Return the [x, y] coordinate for the center point of the cell that contains the specified text.  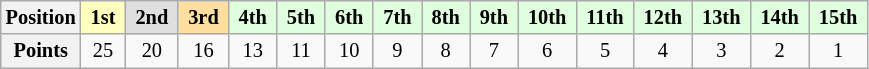
3rd [203, 17]
9th [494, 17]
Points [41, 51]
4th [253, 17]
10 [349, 51]
6 [547, 51]
6th [349, 17]
15th [838, 17]
10th [547, 17]
9 [397, 51]
14th [779, 17]
8th [446, 17]
1st [104, 17]
25 [104, 51]
8 [446, 51]
5 [604, 51]
5th [301, 17]
13th [721, 17]
1 [838, 51]
7th [397, 17]
2 [779, 51]
12th [663, 17]
Position [41, 17]
11 [301, 51]
11th [604, 17]
16 [203, 51]
4 [663, 51]
20 [152, 51]
7 [494, 51]
13 [253, 51]
3 [721, 51]
2nd [152, 17]
